For the text-containing cell, return its midpoint in [x, y] coordinate format. 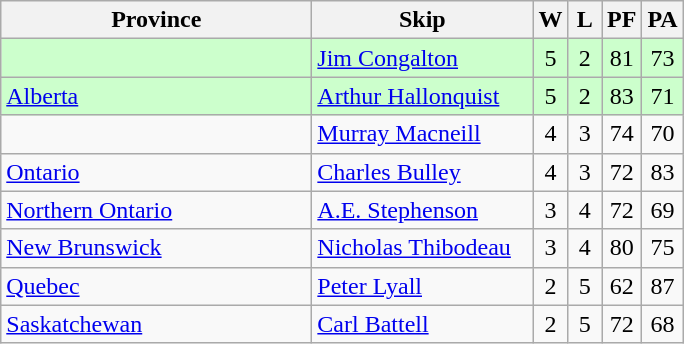
Carl Battell [422, 324]
Quebec [156, 286]
69 [662, 210]
71 [662, 96]
73 [662, 58]
PF [622, 20]
A.E. Stephenson [422, 210]
Province [156, 20]
70 [662, 134]
75 [662, 248]
81 [622, 58]
Skip [422, 20]
80 [622, 248]
PA [662, 20]
Jim Congalton [422, 58]
Peter Lyall [422, 286]
Alberta [156, 96]
New Brunswick [156, 248]
Arthur Hallonquist [422, 96]
Northern Ontario [156, 210]
Saskatchewan [156, 324]
62 [622, 286]
Murray Macneill [422, 134]
Nicholas Thibodeau [422, 248]
Ontario [156, 172]
87 [662, 286]
L [585, 20]
W [550, 20]
68 [662, 324]
Charles Bulley [422, 172]
74 [622, 134]
